Scan for the cell matching the given text and deliver its [x, y] coordinate at center. 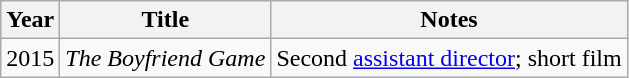
The Boyfriend Game [166, 58]
Second assistant director; short film [449, 58]
2015 [30, 58]
Notes [449, 20]
Title [166, 20]
Year [30, 20]
